Return the [x, y] coordinate for the center point of the cell that contains the specified text.  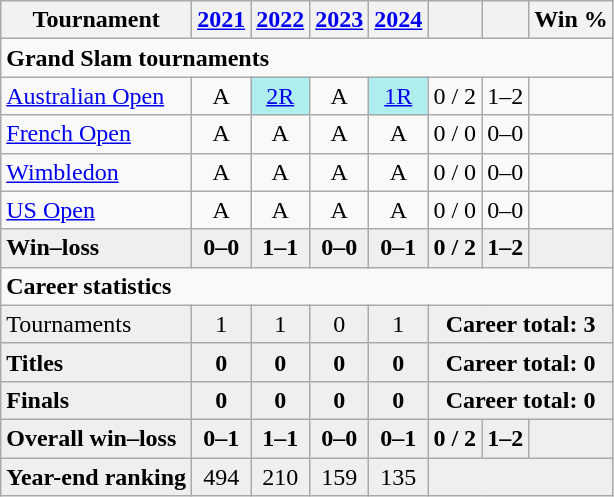
Career total: 3 [520, 324]
2022 [280, 20]
French Open [96, 134]
Australian Open [96, 96]
Year-end ranking [96, 477]
Titles [96, 362]
Tournaments [96, 324]
US Open [96, 210]
494 [222, 477]
Finals [96, 400]
1R [398, 96]
2021 [222, 20]
Career statistics [308, 286]
Tournament [96, 20]
Overall win–loss [96, 438]
Win % [572, 20]
Wimbledon [96, 172]
159 [340, 477]
Win–loss [96, 248]
Grand Slam tournaments [308, 58]
210 [280, 477]
2024 [398, 20]
135 [398, 477]
2023 [340, 20]
2R [280, 96]
